Output the (X, Y) coordinate of the center of the cell containing the given text.  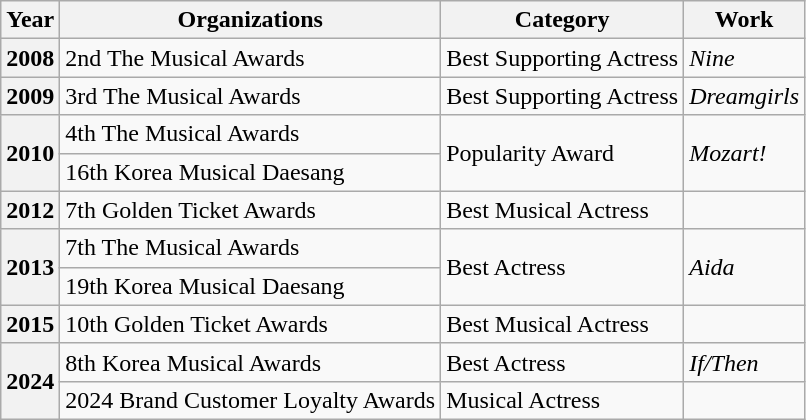
If/Then (744, 362)
2015 (30, 324)
4th The Musical Awards (250, 134)
Aida (744, 267)
16th Korea Musical Daesang (250, 172)
2nd The Musical Awards (250, 58)
Organizations (250, 20)
Work (744, 20)
Dreamgirls (744, 96)
7th Golden Ticket Awards (250, 210)
Year (30, 20)
2010 (30, 153)
8th Korea Musical Awards (250, 362)
2013 (30, 267)
2024 Brand Customer Loyalty Awards (250, 400)
Mozart! (744, 153)
Nine (744, 58)
7th The Musical Awards (250, 248)
Musical Actress (562, 400)
3rd The Musical Awards (250, 96)
2008 (30, 58)
2009 (30, 96)
Popularity Award (562, 153)
2024 (30, 381)
10th Golden Ticket Awards (250, 324)
Category (562, 20)
19th Korea Musical Daesang (250, 286)
2012 (30, 210)
